Scan for the cell matching the given text and deliver its [x, y] coordinate at center. 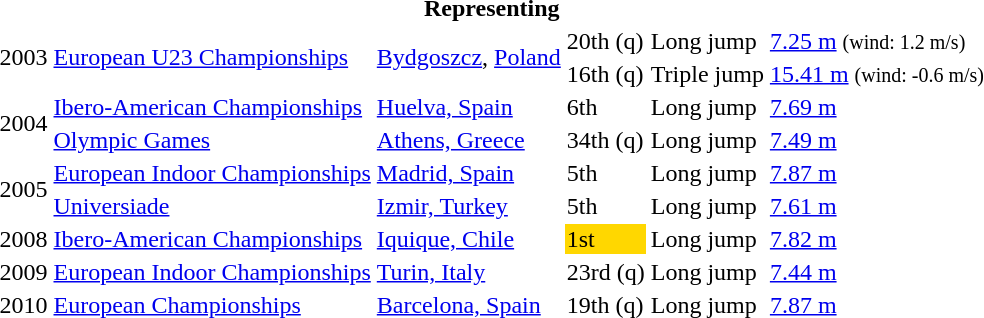
6th [606, 107]
34th (q) [606, 140]
Huelva, Spain [468, 107]
Bydgoszcz, Poland [468, 58]
Olympic Games [212, 140]
Turin, Italy [468, 272]
Athens, Greece [468, 140]
Universiade [212, 206]
Iquique, Chile [468, 239]
Izmir, Turkey [468, 206]
20th (q) [606, 41]
23rd (q) [606, 272]
16th (q) [606, 74]
Triple jump [707, 74]
1st [606, 239]
Madrid, Spain [468, 173]
European U23 Championships [212, 58]
